Extract the [x, y] coordinate from the center of the cell holding the provided text.  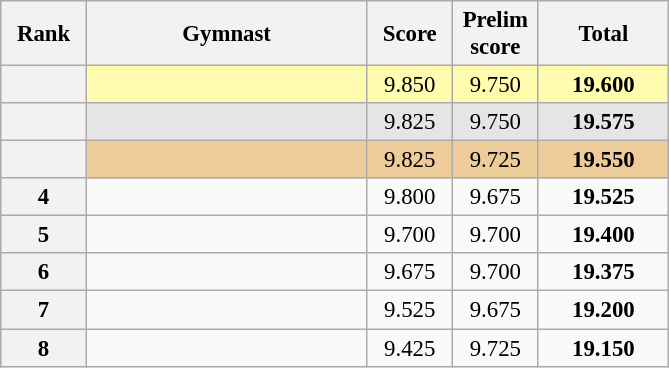
Gymnast [226, 34]
19.525 [604, 197]
4 [44, 197]
9.850 [410, 85]
8 [44, 348]
19.575 [604, 122]
19.200 [604, 310]
Prelim score [496, 34]
19.550 [604, 160]
19.375 [604, 273]
9.425 [410, 348]
Rank [44, 34]
19.600 [604, 85]
Score [410, 34]
19.400 [604, 235]
9.525 [410, 310]
5 [44, 235]
9.800 [410, 197]
19.150 [604, 348]
Total [604, 34]
6 [44, 273]
7 [44, 310]
